For the text-containing cell, return its midpoint in [X, Y] coordinate format. 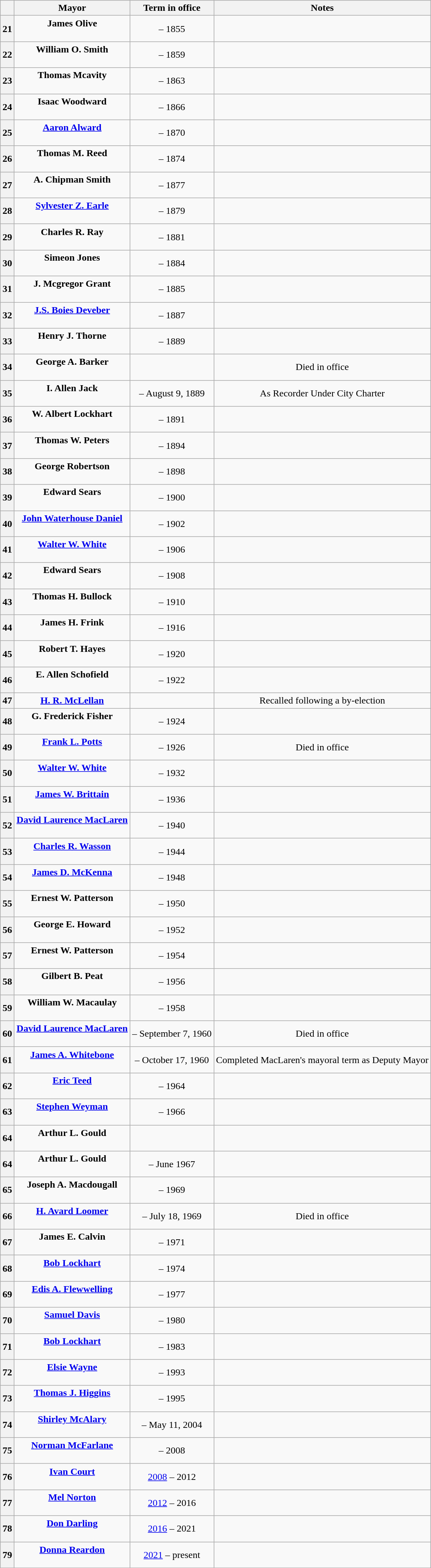
34 [7, 368]
21 [7, 29]
William O. Smith [72, 54]
Completed MacLaren's mayoral term as Deputy Mayor [322, 1059]
James A. Whitebone [72, 1059]
– 1910 [172, 601]
– 1859 [172, 54]
63 [7, 1112]
Frank L. Potts [72, 747]
47 [7, 700]
56 [7, 930]
George A. Barker [72, 368]
James H. Frink [72, 628]
2008 – 2012 [172, 1477]
As Recorder Under City Charter [322, 393]
61 [7, 1059]
James Olive [72, 29]
Simeon Jones [72, 263]
Thomas H. Bullock [72, 601]
Eric Teed [72, 1086]
Thomas W. Peters [72, 445]
– August 9, 1889 [172, 393]
Thomas J. Higgins [72, 1398]
– 1916 [172, 628]
– 1866 [172, 107]
2016 – 2021 [172, 1529]
24 [7, 107]
2012 – 2016 [172, 1502]
– 1920 [172, 653]
42 [7, 576]
Elsie Wayne [72, 1373]
John Waterhouse Daniel [72, 524]
74 [7, 1425]
35 [7, 393]
26 [7, 159]
– 1958 [172, 1007]
– 1874 [172, 159]
A. Chipman Smith [72, 185]
Isaac Woodward [72, 107]
H. Avard Loomer [72, 1216]
79 [7, 1554]
Mayor [72, 8]
29 [7, 237]
– July 18, 1969 [172, 1216]
48 [7, 721]
40 [7, 524]
– 1891 [172, 420]
– 1884 [172, 263]
23 [7, 81]
28 [7, 211]
George Robertson [72, 472]
Edis A. Flewwelling [72, 1294]
I. Allen Jack [72, 393]
– 1964 [172, 1086]
W. Albert Lockhart [72, 420]
– 1906 [172, 549]
Charles R. Wasson [72, 851]
55 [7, 903]
31 [7, 289]
– 1881 [172, 237]
Shirley McAlary [72, 1425]
Term in office [172, 8]
– 1855 [172, 29]
38 [7, 472]
65 [7, 1190]
H. R. McLellan [72, 700]
– 1993 [172, 1373]
Donna Reardon [72, 1554]
– 1887 [172, 315]
Mel Norton [72, 1502]
60 [7, 1034]
25 [7, 133]
66 [7, 1216]
77 [7, 1502]
– 1908 [172, 576]
– 1894 [172, 445]
30 [7, 263]
– 1950 [172, 903]
– 2008 [172, 1450]
– 1977 [172, 1294]
58 [7, 982]
Robert T. Hayes [72, 653]
Henry J. Thorne [72, 341]
Ivan Court [72, 1477]
50 [7, 774]
– 1948 [172, 878]
– 1952 [172, 930]
59 [7, 1007]
– 1974 [172, 1268]
Norman McFarlane [72, 1450]
– May 11, 2004 [172, 1425]
– 1902 [172, 524]
– 1879 [172, 211]
– 1863 [172, 81]
27 [7, 185]
32 [7, 315]
62 [7, 1086]
45 [7, 653]
– 1889 [172, 341]
G. Frederick Fisher [72, 721]
– June 1967 [172, 1164]
– 1924 [172, 721]
– 1944 [172, 851]
Thomas M. Reed [72, 159]
– 1980 [172, 1321]
68 [7, 1268]
71 [7, 1346]
James W. Brittain [72, 799]
46 [7, 680]
George E. Howard [72, 930]
43 [7, 601]
– 1983 [172, 1346]
78 [7, 1529]
E. Allen Schofield [72, 680]
J. Mcgregor Grant [72, 289]
– 1885 [172, 289]
– October 17, 1960 [172, 1059]
36 [7, 420]
– 1900 [172, 497]
Stephen Weyman [72, 1112]
33 [7, 341]
– 1870 [172, 133]
Charles R. Ray [72, 237]
William W. Macaulay [72, 1007]
57 [7, 955]
– 1954 [172, 955]
Gilbert B. Peat [72, 982]
37 [7, 445]
James D. McKenna [72, 878]
– 1932 [172, 774]
– 1940 [172, 826]
53 [7, 851]
44 [7, 628]
Notes [322, 8]
– 1956 [172, 982]
41 [7, 549]
70 [7, 1321]
72 [7, 1373]
49 [7, 747]
Sylvester Z. Earle [72, 211]
– 1898 [172, 472]
– 1971 [172, 1242]
39 [7, 497]
76 [7, 1477]
52 [7, 826]
Recalled following a by-election [322, 700]
54 [7, 878]
22 [7, 54]
75 [7, 1450]
– 1966 [172, 1112]
Thomas Mcavity [72, 81]
– 1922 [172, 680]
Aaron Alward [72, 133]
67 [7, 1242]
Samuel Davis [72, 1321]
Joseph A. Macdougall [72, 1190]
James E. Calvin [72, 1242]
51 [7, 799]
2021 – present [172, 1554]
73 [7, 1398]
Don Darling [72, 1529]
J.S. Boies Deveber [72, 315]
– 1995 [172, 1398]
– 1969 [172, 1190]
– 1877 [172, 185]
69 [7, 1294]
– 1926 [172, 747]
– September 7, 1960 [172, 1034]
– 1936 [172, 799]
